Find where the given text appears and provide that cell's center as [X, Y] coordinate. 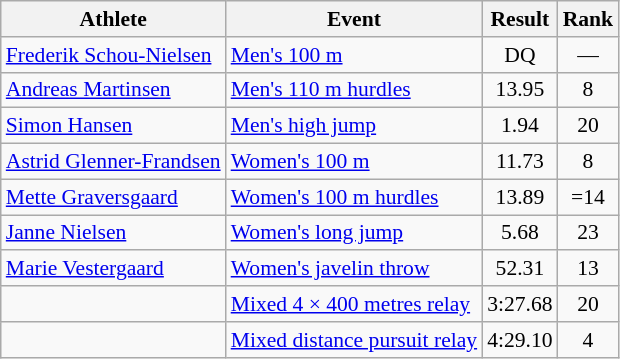
13 [588, 269]
DQ [520, 55]
Athlete [114, 19]
11.73 [520, 162]
Men's 110 m hurdles [354, 90]
Women's javelin throw [354, 269]
Women's 100 m hurdles [354, 197]
Event [354, 19]
13.95 [520, 90]
Men's high jump [354, 126]
Mixed distance pursuit relay [354, 340]
Astrid Glenner-Frandsen [114, 162]
Result [520, 19]
Women's long jump [354, 233]
— [588, 55]
13.89 [520, 197]
Women's 100 m [354, 162]
Marie Vestergaard [114, 269]
1.94 [520, 126]
23 [588, 233]
Men's 100 m [354, 55]
Janne Nielsen [114, 233]
52.31 [520, 269]
=14 [588, 197]
Mixed 4 × 400 metres relay [354, 304]
Rank [588, 19]
Andreas Martinsen [114, 90]
4 [588, 340]
Mette Graversgaard [114, 197]
Simon Hansen [114, 126]
3:27.68 [520, 304]
5.68 [520, 233]
4:29.10 [520, 340]
Frederik Schou-Nielsen [114, 55]
